Scan for the cell matching the given text and deliver its [X, Y] coordinate at center. 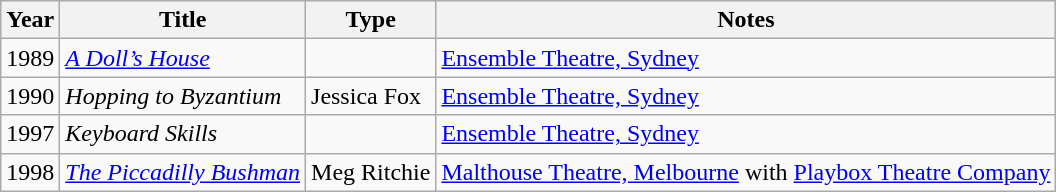
1998 [30, 172]
Meg Ritchie [371, 172]
The Piccadilly Bushman [183, 172]
Hopping to Byzantium [183, 96]
Year [30, 20]
Jessica Fox [371, 96]
1989 [30, 58]
1997 [30, 134]
Notes [746, 20]
Malthouse Theatre, Melbourne with Playbox Theatre Company [746, 172]
Title [183, 20]
A Doll’s House [183, 58]
Keyboard Skills [183, 134]
1990 [30, 96]
Type [371, 20]
